Scan for the cell matching the given text and deliver its (x, y) coordinate at center. 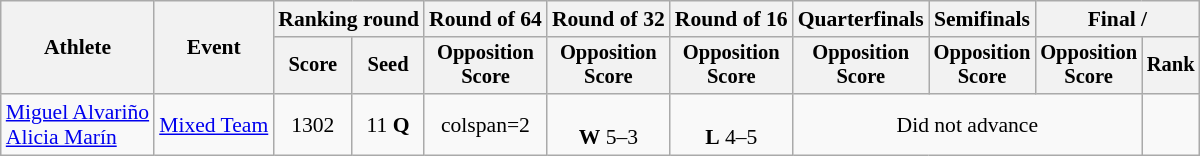
Mixed Team (214, 124)
11 Q (388, 124)
Miguel AlvariñoAlicia Marín (78, 124)
Athlete (78, 48)
Rank (1171, 66)
L 4–5 (732, 124)
1302 (312, 124)
Final / (1117, 19)
Quarterfinals (861, 19)
Seed (388, 66)
Ranking round (348, 19)
Round of 64 (486, 19)
Round of 32 (608, 19)
Score (312, 66)
W 5–3 (608, 124)
Did not advance (968, 124)
Event (214, 48)
Round of 16 (732, 19)
colspan=2 (486, 124)
Semifinals (982, 19)
